Capture the cell that displays the provided text and extract its [X, Y] central coordinate. 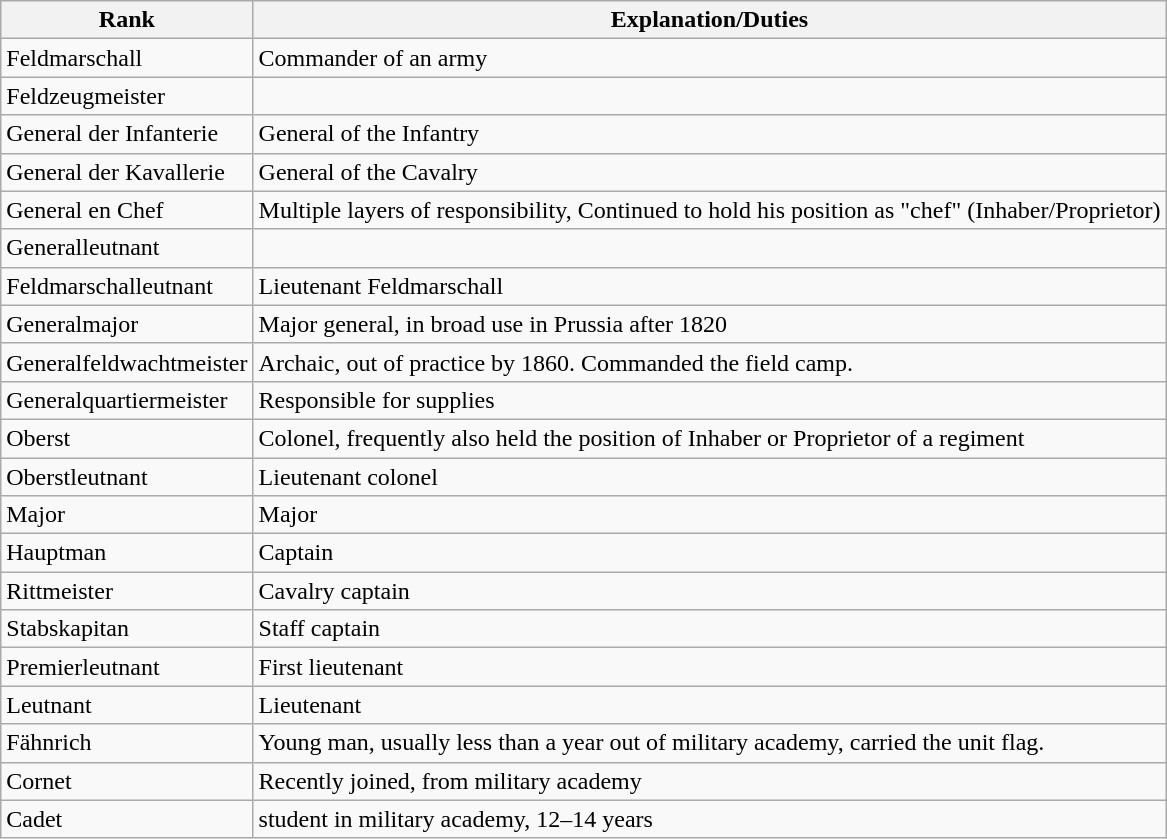
General of the Infantry [710, 134]
Explanation/Duties [710, 20]
Feldzeugmeister [127, 96]
Multiple layers of responsibility, Continued to hold his position as "chef" (Inhaber/Proprietor) [710, 210]
First lieutenant [710, 667]
Lieutenant Feldmarschall [710, 286]
Generalfeldwachtmeister [127, 362]
General en Chef [127, 210]
Hauptman [127, 553]
Captain [710, 553]
Feldmarschall [127, 58]
Oberst [127, 438]
General der Infanterie [127, 134]
Generalquartiermeister [127, 400]
Responsible for supplies [710, 400]
Staff captain [710, 629]
Feldmarschalleutnant [127, 286]
Fähnrich [127, 743]
Major general, in broad use in Prussia after 1820 [710, 324]
Cavalry captain [710, 591]
Rank [127, 20]
Stabskapitan [127, 629]
Colonel, frequently also held the position of Inhaber or Proprietor of a regiment [710, 438]
Cadet [127, 819]
student in military academy, 12–14 years [710, 819]
Oberstleutnant [127, 477]
Cornet [127, 781]
Leutnant [127, 705]
Commander of an army [710, 58]
Archaic, out of practice by 1860. Commanded the field camp. [710, 362]
Generalmajor [127, 324]
General der Kavallerie [127, 172]
Recently joined, from military academy [710, 781]
Lieutenant colonel [710, 477]
Rittmeister [127, 591]
General of the Cavalry [710, 172]
Premierleutnant [127, 667]
Generalleutnant [127, 248]
Lieutenant [710, 705]
Young man, usually less than a year out of military academy, carried the unit flag. [710, 743]
